Capture the cell that displays the provided text and extract its [X, Y] central coordinate. 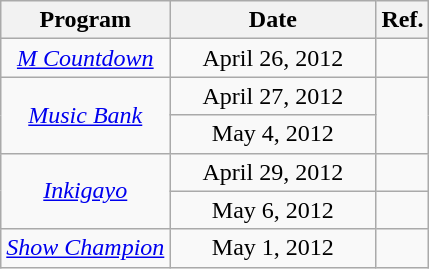
Inkigayo [86, 191]
Program [86, 20]
April 26, 2012 [273, 58]
May 4, 2012 [273, 134]
May 1, 2012 [273, 248]
April 29, 2012 [273, 172]
M Countdown [86, 58]
Show Champion [86, 248]
Date [273, 20]
Ref. [402, 20]
May 6, 2012 [273, 210]
Music Bank [86, 115]
April 27, 2012 [273, 96]
